Return the [X, Y] coordinate for the center point of the cell that contains the specified text.  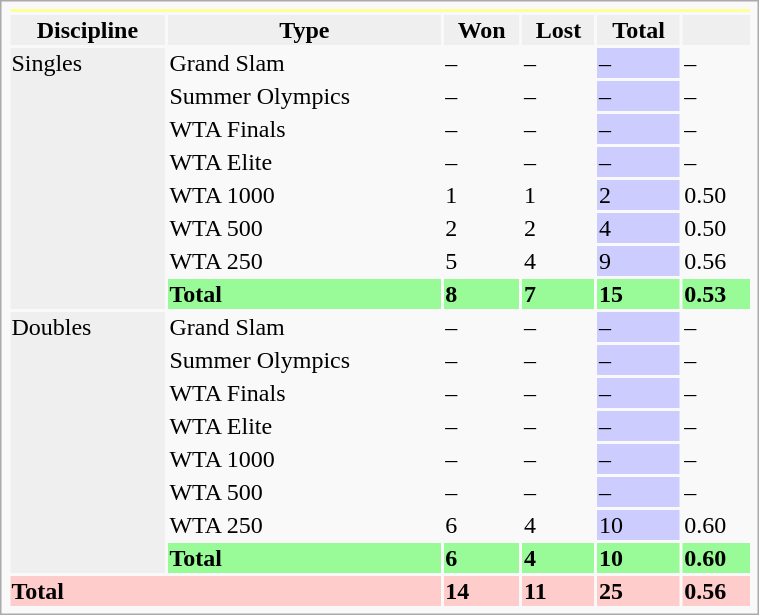
8 [482, 294]
7 [559, 294]
15 [638, 294]
11 [559, 591]
25 [638, 591]
Type [304, 30]
Won [482, 30]
0.53 [716, 294]
Discipline [88, 30]
Lost [559, 30]
Doubles [88, 442]
9 [638, 261]
Singles [88, 178]
5 [482, 261]
14 [482, 591]
